Determine the (X, Y) coordinate at the center of the cell enclosing the given text.  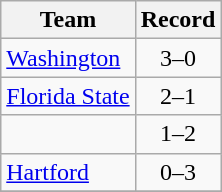
Washington (68, 58)
2–1 (178, 96)
3–0 (178, 58)
Team (68, 20)
Florida State (68, 96)
0–3 (178, 172)
Hartford (68, 172)
Record (178, 20)
1–2 (178, 134)
